Capture the cell that displays the provided text and extract its [X, Y] central coordinate. 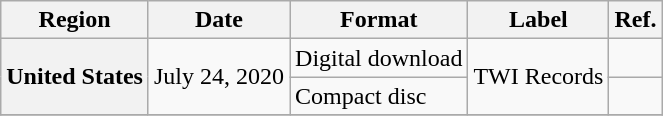
Digital download [379, 58]
Label [538, 20]
United States [75, 77]
TWI Records [538, 77]
Format [379, 20]
Date [218, 20]
Ref. [636, 20]
Region [75, 20]
July 24, 2020 [218, 77]
Compact disc [379, 96]
